Output the (X, Y) coordinate of the center of the cell containing the given text.  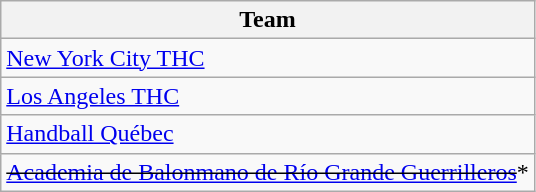
Los Angeles THC (268, 96)
Academia de Balonmano de Río Grande Guerrilleros* (268, 172)
New York City THC (268, 58)
Team (268, 20)
Handball Québec (268, 134)
